Output the [x, y] coordinate of the center of the cell containing the given text.  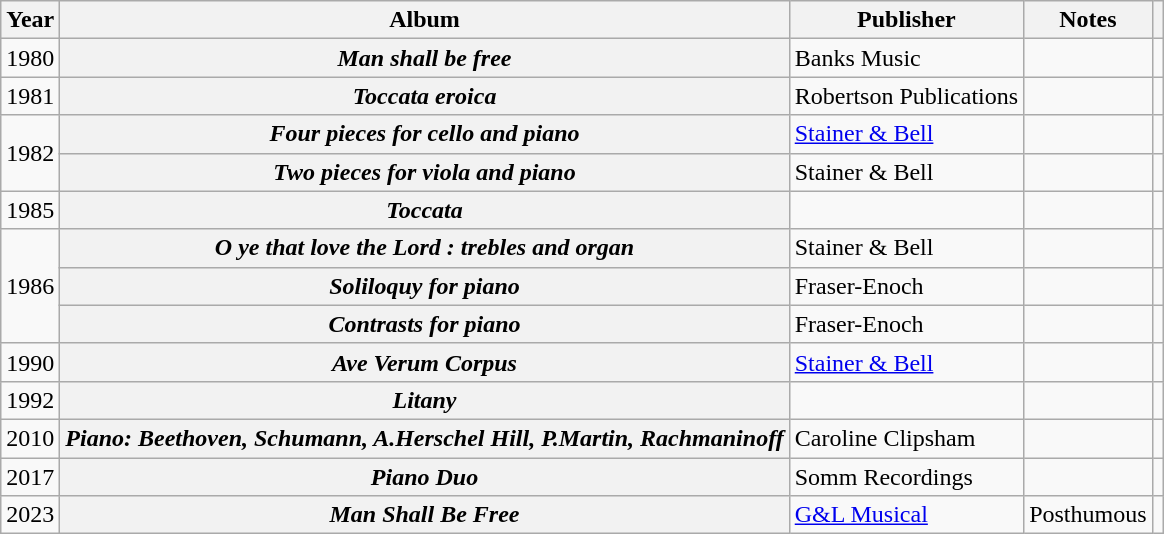
Robertson Publications [906, 96]
Toccata [424, 210]
Soliloquy for piano [424, 286]
Album [424, 20]
1986 [30, 286]
1982 [30, 153]
Litany [424, 400]
Banks Music [906, 58]
Piano: Beethoven, Schumann, A.Herschel Hill, P.Martin, Rachmaninoff [424, 438]
2023 [30, 515]
Caroline Clipsham [906, 438]
Two pieces for viola and piano [424, 172]
1980 [30, 58]
Man Shall Be Free [424, 515]
Posthumous [1088, 515]
Ave Verum Corpus [424, 362]
Publisher [906, 20]
Four pieces for cello and piano [424, 134]
Toccata eroica [424, 96]
Man shall be free [424, 58]
O ye that love the Lord : trebles and organ [424, 248]
2017 [30, 477]
1981 [30, 96]
Year [30, 20]
2010 [30, 438]
Piano Duo [424, 477]
1990 [30, 362]
1985 [30, 210]
Contrasts for piano [424, 324]
Notes [1088, 20]
1992 [30, 400]
Somm Recordings [906, 477]
G&L Musical [906, 515]
